Output the [x, y] coordinate of the center of the cell containing the given text.  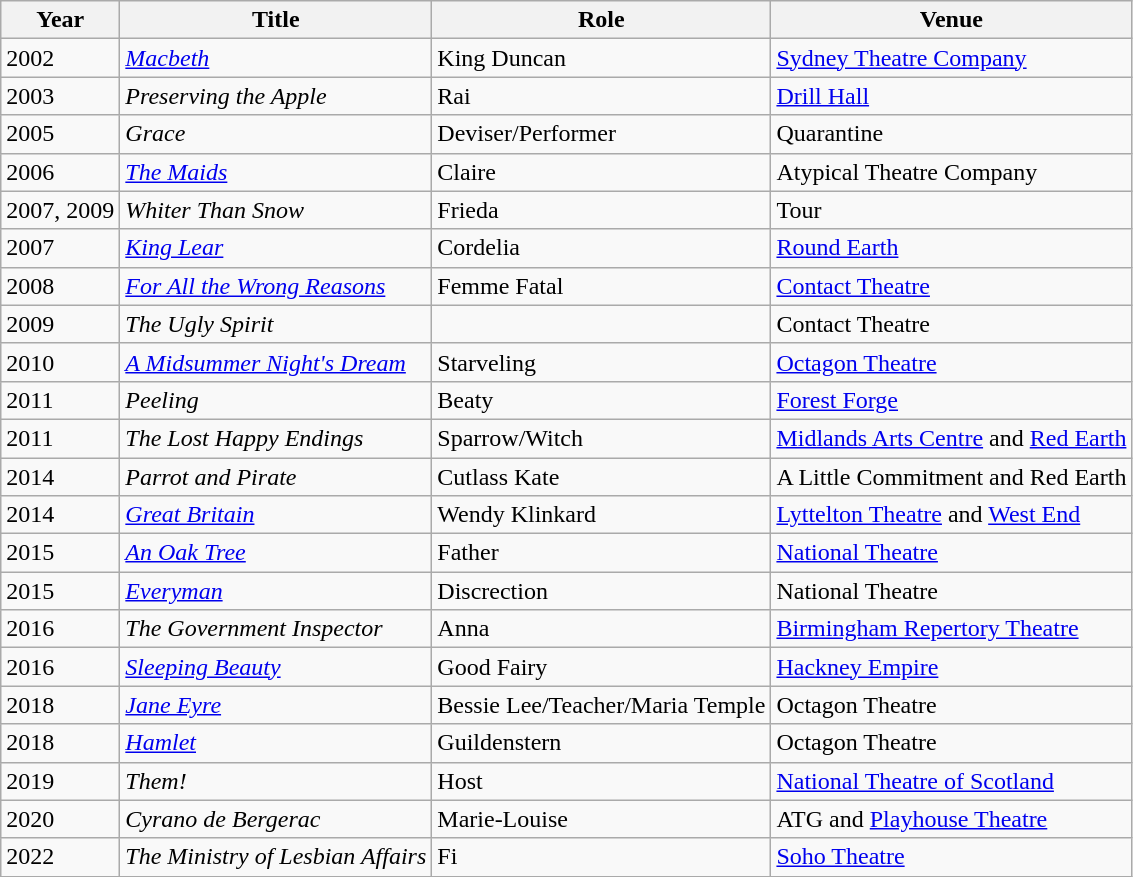
Anna [602, 629]
The Lost Happy Endings [276, 438]
Marie-Louise [602, 819]
Sydney Theatre Company [952, 58]
2002 [60, 58]
Them! [276, 781]
Starveling [602, 362]
ATG and Playhouse Theatre [952, 819]
Great Britain [276, 515]
Quarantine [952, 134]
2008 [60, 286]
Tour [952, 210]
Wendy Klinkard [602, 515]
Drill Hall [952, 96]
Deviser/Performer [602, 134]
Preserving the Apple [276, 96]
Soho Theatre [952, 857]
Hamlet [276, 743]
Cordelia [602, 248]
Guildenstern [602, 743]
Bessie Lee/Teacher/Maria Temple [602, 705]
Birmingham Repertory Theatre [952, 629]
Father [602, 553]
For All the Wrong Reasons [276, 286]
Grace [276, 134]
Cyrano de Bergerac [276, 819]
2003 [60, 96]
2006 [60, 172]
The Maids [276, 172]
King Lear [276, 248]
The Ministry of Lesbian Affairs [276, 857]
2010 [60, 362]
Sleeping Beauty [276, 667]
The Government Inspector [276, 629]
Midlands Arts Centre and Red Earth [952, 438]
Whiter Than Snow [276, 210]
Hackney Empire [952, 667]
2020 [60, 819]
2007 [60, 248]
Cutlass Kate [602, 477]
Atypical Theatre Company [952, 172]
Frieda [602, 210]
Jane Eyre [276, 705]
Sparrow/Witch [602, 438]
2005 [60, 134]
2019 [60, 781]
Parrot and Pirate [276, 477]
Good Fairy [602, 667]
Fi [602, 857]
2022 [60, 857]
A Midsummer Night's Dream [276, 362]
The Ugly Spirit [276, 324]
Year [60, 20]
Claire [602, 172]
King Duncan [602, 58]
A Little Commitment and Red Earth [952, 477]
Macbeth [276, 58]
Everyman [276, 591]
Lyttelton Theatre and West End [952, 515]
2007, 2009 [60, 210]
2009 [60, 324]
Peeling [276, 400]
Host [602, 781]
Role [602, 20]
Title [276, 20]
Venue [952, 20]
Discrection [602, 591]
Round Earth [952, 248]
Forest Forge [952, 400]
Beaty [602, 400]
National Theatre of Scotland [952, 781]
Rai [602, 96]
An Oak Tree [276, 553]
Femme Fatal [602, 286]
